Return (X, Y) of the center of cell containing provided text 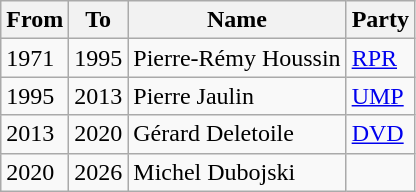
Name (237, 20)
Pierre-Rémy Houssin (237, 58)
RPR (380, 58)
Pierre Jaulin (237, 96)
From (35, 20)
To (98, 20)
Party (380, 20)
DVD (380, 134)
2026 (98, 172)
Gérard Deletoile (237, 134)
UMP (380, 96)
Michel Dubojski (237, 172)
1971 (35, 58)
